From the cell containing the given text, extract its center point as (x, y) coordinate. 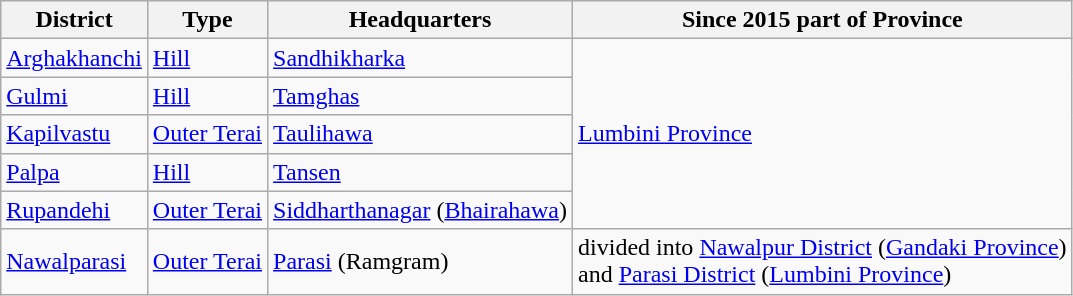
Sandhikharka (420, 58)
Nawalparasi (74, 262)
Taulihawa (420, 134)
Arghakhanchi (74, 58)
Siddharthanagar (Bhairahawa) (420, 210)
Rupandehi (74, 210)
Headquarters (420, 20)
Gulmi (74, 96)
Tamghas (420, 96)
Kapilvastu (74, 134)
Tansen (420, 172)
Type (207, 20)
Lumbini Province (823, 134)
Palpa (74, 172)
Parasi (Ramgram) (420, 262)
Since 2015 part of Province (823, 20)
divided into Nawalpur District (Gandaki Province) and Parasi District (Lumbini Province) (823, 262)
District (74, 20)
